Return [x, y] of the center of cell containing provided text 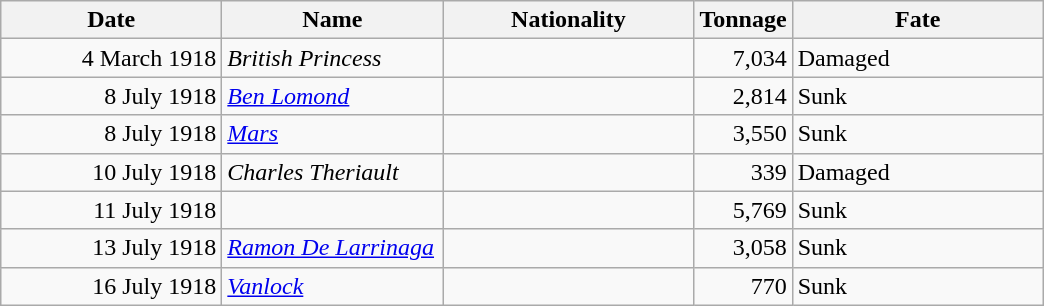
Mars [332, 134]
5,769 [743, 210]
Ramon De Larrinaga [332, 248]
770 [743, 286]
Tonnage [743, 20]
2,814 [743, 96]
3,550 [743, 134]
Vanlock [332, 286]
16 July 1918 [112, 286]
4 March 1918 [112, 58]
Date [112, 20]
11 July 1918 [112, 210]
10 July 1918 [112, 172]
Nationality [568, 20]
Ben Lomond [332, 96]
Fate [918, 20]
7,034 [743, 58]
British Princess [332, 58]
Name [332, 20]
3,058 [743, 248]
Charles Theriault [332, 172]
13 July 1918 [112, 248]
339 [743, 172]
